Return [X, Y] of the center of cell containing provided text 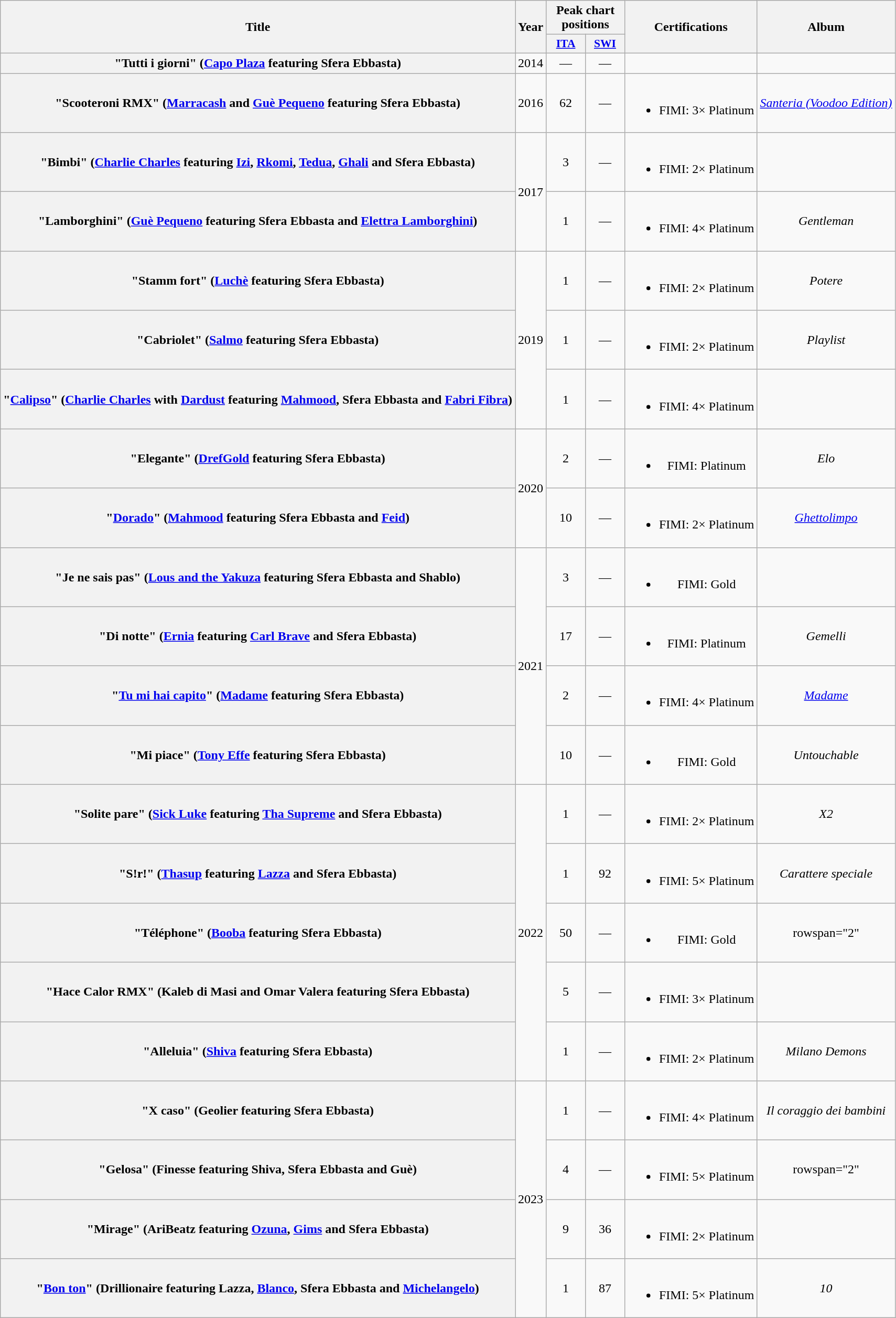
"Cabriolet" (Salmo featuring Sfera Ebbasta) [258, 340]
Gentleman [826, 221]
17 [566, 636]
"Alleluia" (Shiva featuring Sfera Ebbasta) [258, 1051]
Madame [826, 695]
"S!r!" (Thasup featuring Lazza and Sfera Ebbasta) [258, 873]
"X caso" (Geolier featuring Sfera Ebbasta) [258, 1110]
"Mi piace" (Tony Effe featuring Sfera Ebbasta) [258, 755]
"Stamm fort" (Luchè featuring Sfera Ebbasta) [258, 281]
Gemelli [826, 636]
"Hace Calor RMX" (Kaleb di Masi and Omar Valera featuring Sfera Ebbasta) [258, 992]
"Di notte" (Ernia featuring Carl Brave and Sfera Ebbasta) [258, 636]
Il coraggio dei bambini [826, 1110]
2014 [531, 63]
9 [566, 1229]
36 [605, 1229]
Year [531, 27]
62 [566, 103]
"Je ne sais pas" (Lous and the Yakuza featuring Sfera Ebbasta and Shablo) [258, 577]
Potere [826, 281]
"Bon ton" (Drillionaire featuring Lazza, Blanco, Sfera Ebbasta and Michelangelo) [258, 1289]
Album [826, 27]
Title [258, 27]
"Téléphone" (Booba featuring Sfera Ebbasta) [258, 932]
2017 [531, 192]
"Dorado" (Mahmood featuring Sfera Ebbasta and Feid) [258, 518]
2019 [531, 340]
"Gelosa" (Finesse featuring Shiva, Sfera Ebbasta and Guè) [258, 1170]
SWI [605, 44]
4 [566, 1170]
Milano Demons [826, 1051]
2023 [531, 1200]
"Solite pare" (Sick Luke featuring Tha Supreme and Sfera Ebbasta) [258, 814]
"Bimbi" (Charlie Charles featuring Izi, Rkomi, Tedua, Ghali and Sfera Ebbasta) [258, 163]
92 [605, 873]
X2 [826, 814]
Carattere speciale [826, 873]
"Tu mi hai capito" (Madame featuring Sfera Ebbasta) [258, 695]
Untouchable [826, 755]
"Tutti i giorni" (Capo Plaza featuring Sfera Ebbasta) [258, 63]
87 [605, 1289]
2021 [531, 666]
Playlist [826, 340]
"Lamborghini" (Guè Pequeno featuring Sfera Ebbasta and Elettra Lamborghini) [258, 221]
Ghettolimpo [826, 518]
2022 [531, 932]
Peak chart positions [586, 18]
5 [566, 992]
"Elegante" (DrefGold featuring Sfera Ebbasta) [258, 458]
Elo [826, 458]
"Calipso" (Charlie Charles with Dardust featuring Mahmood, Sfera Ebbasta and Fabri Fibra) [258, 399]
2020 [531, 488]
"Mirage" (AriBeatz featuring Ozuna, Gims and Sfera Ebbasta) [258, 1229]
Santeria (Voodoo Edition) [826, 103]
50 [566, 932]
ITA [566, 44]
"Scooteroni RMX" (Marracash and Guè Pequeno featuring Sfera Ebbasta) [258, 103]
Certifications [691, 27]
2016 [531, 103]
